Identify which cell holds the provided text, then report its (x, y) central coordinate. 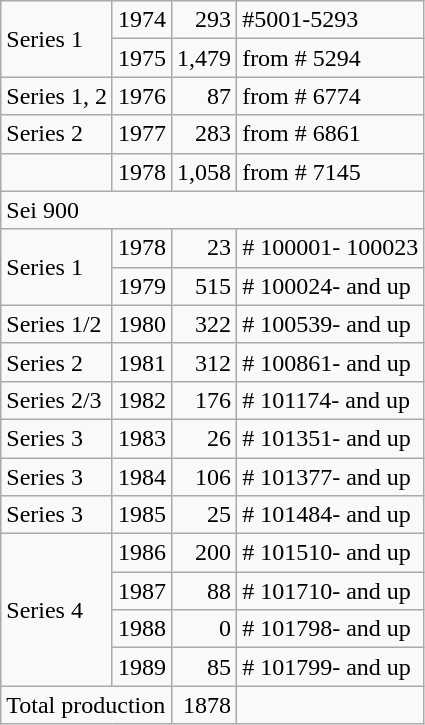
1981 (142, 362)
88 (204, 591)
1986 (142, 553)
# 101798- and up (330, 629)
# 101484- and up (330, 515)
# 101174- and up (330, 400)
87 (204, 96)
# 101510- and up (330, 553)
Series 2/3 (57, 400)
1983 (142, 438)
0 (204, 629)
322 (204, 324)
25 (204, 515)
# 101351- and up (330, 438)
1977 (142, 134)
1,058 (204, 172)
26 (204, 438)
from # 6774 (330, 96)
1982 (142, 400)
1989 (142, 667)
1878 (204, 705)
1975 (142, 58)
293 (204, 20)
# 101799- and up (330, 667)
# 101710- and up (330, 591)
Total production (86, 705)
200 (204, 553)
# 101377- and up (330, 477)
Series 4 (57, 610)
1,479 (204, 58)
85 (204, 667)
283 (204, 134)
# 100001- 100023 (330, 248)
# 100024- and up (330, 286)
312 (204, 362)
Series 1/2 (57, 324)
from # 5294 (330, 58)
from # 7145 (330, 172)
176 (204, 400)
Series 1, 2 (57, 96)
1979 (142, 286)
#5001-5293 (330, 20)
1976 (142, 96)
# 100539- and up (330, 324)
# 100861- and up (330, 362)
1980 (142, 324)
Sei 900 (212, 210)
1985 (142, 515)
1987 (142, 591)
515 (204, 286)
1984 (142, 477)
1974 (142, 20)
1988 (142, 629)
23 (204, 248)
106 (204, 477)
from # 6861 (330, 134)
